Extract the (x, y) coordinate from the center of the cell holding the provided text.  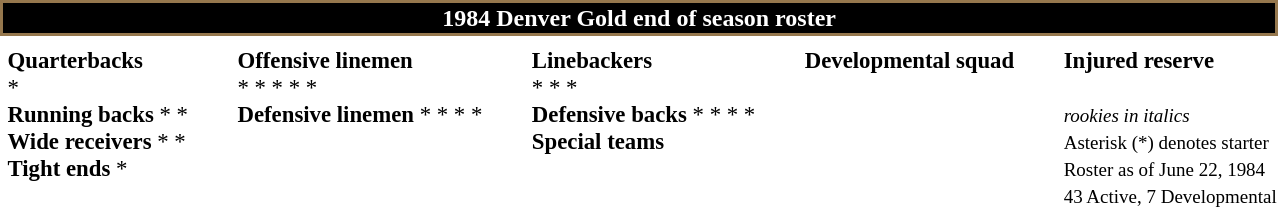
1984 Denver Gold end of season roster (639, 18)
